Scan for the cell matching the given text and deliver its (x, y) coordinate at center. 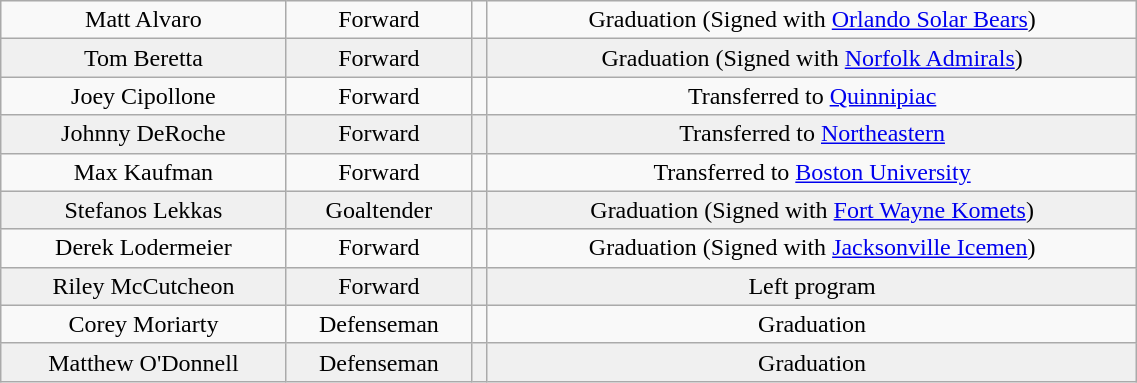
Graduation (Signed with Jacksonville Icemen) (812, 248)
Graduation (Signed with Fort Wayne Komets) (812, 210)
Goaltender (379, 210)
Johnny DeRoche (144, 134)
Transferred to Northeastern (812, 134)
Max Kaufman (144, 172)
Matthew O'Donnell (144, 362)
Corey Moriarty (144, 324)
Left program (812, 286)
Stefanos Lekkas (144, 210)
Graduation (Signed with Norfolk Admirals) (812, 58)
Riley McCutcheon (144, 286)
Graduation (Signed with Orlando Solar Bears) (812, 20)
Transferred to Quinnipiac (812, 96)
Joey Cipollone (144, 96)
Transferred to Boston University (812, 172)
Derek Lodermeier (144, 248)
Matt Alvaro (144, 20)
Tom Beretta (144, 58)
